Provide the [X, Y] coordinate of the cell's center where the given text is located.  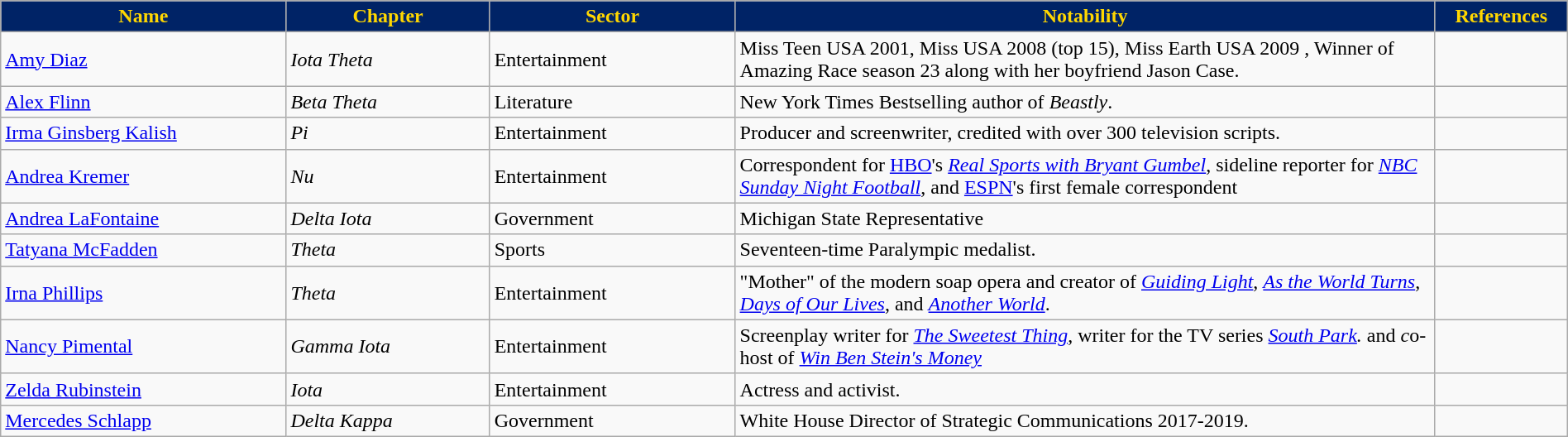
White House Director of Strategic Communications 2017-2019. [1085, 420]
Mercedes Schlapp [144, 420]
New York Times Bestselling author of Beastly. [1085, 102]
Pi [388, 133]
Amy Diaz [144, 60]
Andrea LaFontaine [144, 218]
Beta Theta [388, 102]
Correspondent for HBO's Real Sports with Bryant Gumbel, sideline reporter for NBC Sunday Night Football, and ESPN's first female correspondent [1085, 175]
Miss Teen USA 2001, Miss USA 2008 (top 15), Miss Earth USA 2009 , Winner of Amazing Race season 23 along with her boyfriend Jason Case. [1085, 60]
Sector [612, 17]
Actress and activist. [1085, 389]
Delta Iota [388, 218]
Gamma Iota [388, 346]
Screenplay writer for The Sweetest Thing, writer for the TV series South Park. and co-host of Win Ben Stein's Money [1085, 346]
Literature [612, 102]
Alex Flinn [144, 102]
Delta Kappa [388, 420]
Seventeen-time Paralympic medalist. [1085, 250]
Chapter [388, 17]
Andrea Kremer [144, 175]
"Mother" of the modern soap opera and creator of Guiding Light, As the World Turns, Days of Our Lives, and Another World. [1085, 293]
Irma Ginsberg Kalish [144, 133]
Sports [612, 250]
Producer and screenwriter, credited with over 300 television scripts. [1085, 133]
References [1501, 17]
Name [144, 17]
Notability [1085, 17]
Nu [388, 175]
Irna Phillips [144, 293]
Zelda Rubinstein [144, 389]
Iota [388, 389]
Nancy Pimental [144, 346]
Michigan State Representative [1085, 218]
Tatyana McFadden [144, 250]
Iota Theta [388, 60]
